Detect which cell encompasses the target text, then output its (x, y) center coordinate. 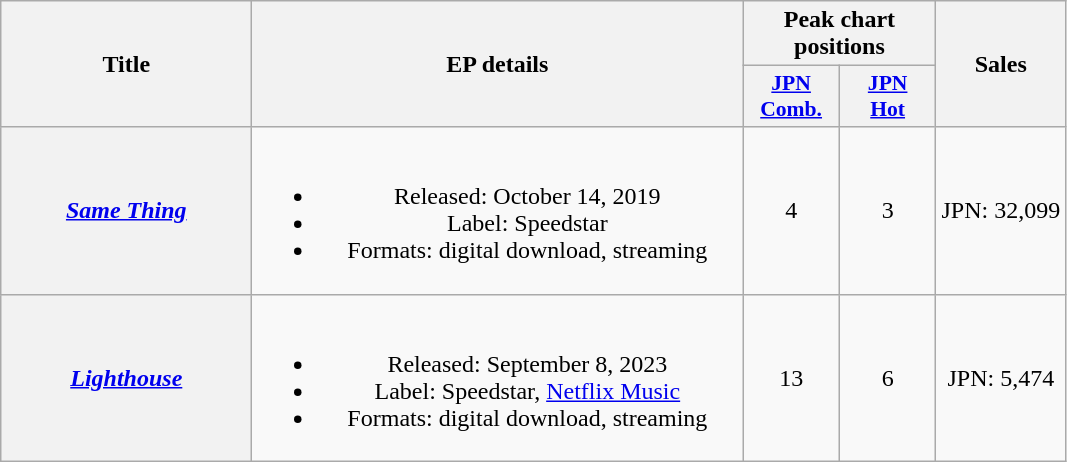
13 (792, 378)
Lighthouse (126, 378)
Same Thing (126, 210)
3 (888, 210)
JPNHot (888, 96)
EP details (498, 64)
Released: September 8, 2023Label: Speedstar, Netflix MusicFormats: digital download, streaming (498, 378)
JPN: 32,099 (1001, 210)
6 (888, 378)
Released: October 14, 2019Label: SpeedstarFormats: digital download, streaming (498, 210)
Sales (1001, 64)
Title (126, 64)
4 (792, 210)
JPN: 5,474 (1001, 378)
JPNComb. (792, 96)
Peak chart positions (840, 34)
